Scan for the cell matching the given text and deliver its (x, y) coordinate at center. 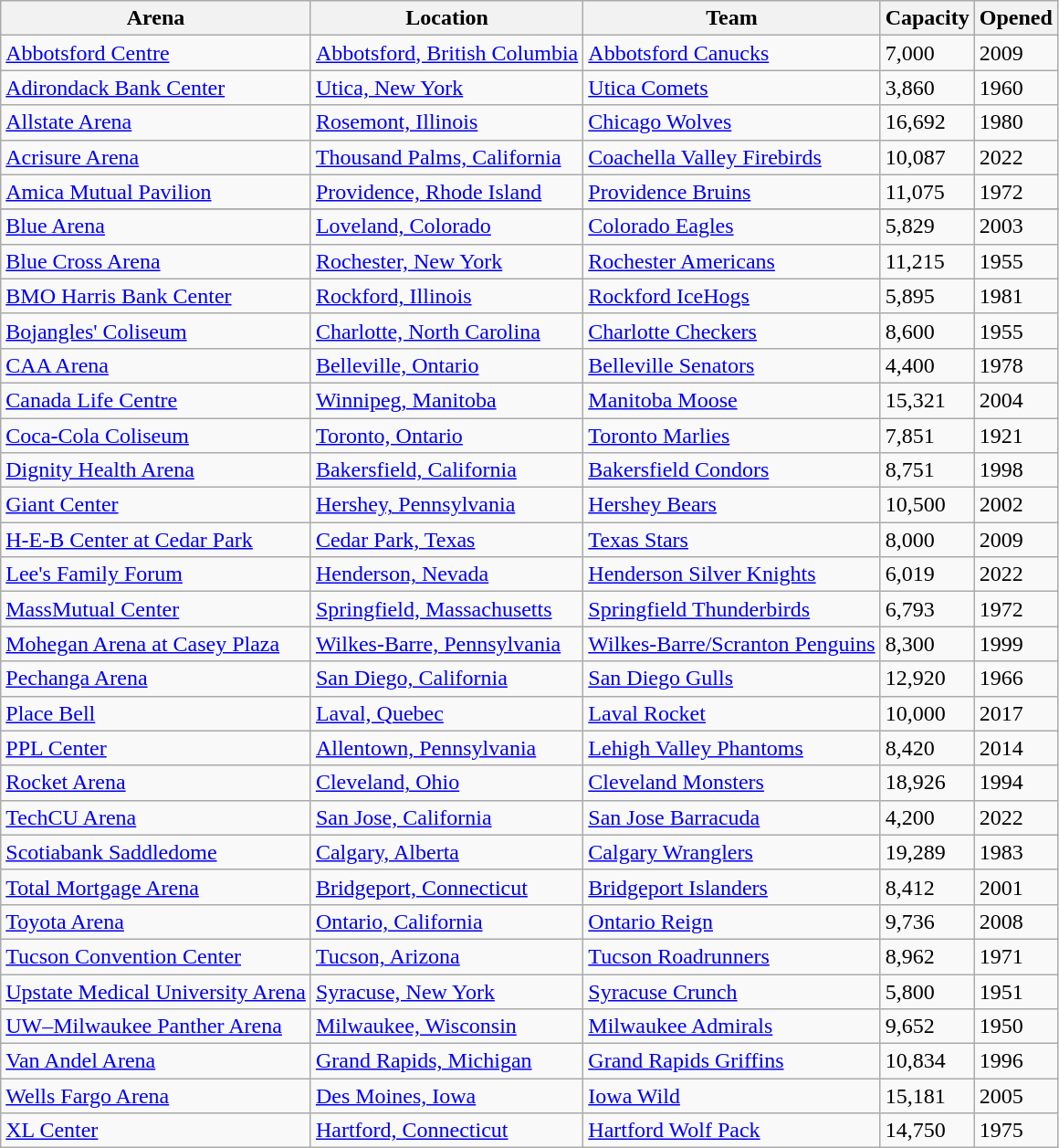
Toronto, Ontario (446, 436)
Henderson, Nevada (446, 574)
12,920 (928, 679)
Adirondack Bank Center (156, 88)
Cedar Park, Texas (446, 540)
Tucson, Arizona (446, 956)
Laval Rocket (732, 713)
H-E-B Center at Cedar Park (156, 540)
14,750 (928, 1131)
Rochester Americans (732, 261)
2005 (1015, 1096)
Laval, Quebec (446, 713)
Coca-Cola Coliseum (156, 436)
Allstate Arena (156, 122)
Dignity Health Arena (156, 470)
Rockford IceHogs (732, 296)
2014 (1015, 748)
Syracuse, New York (446, 991)
Abbotsford, British Columbia (446, 53)
Bridgeport Islanders (732, 887)
1999 (1015, 644)
Wells Fargo Arena (156, 1096)
15,181 (928, 1096)
Bakersfield, California (446, 470)
6,019 (928, 574)
Providence Bruins (732, 192)
Texas Stars (732, 540)
1980 (1015, 122)
1951 (1015, 991)
Thousand Palms, California (446, 157)
Arena (156, 18)
10,834 (928, 1061)
Pechanga Arena (156, 679)
TechCU Arena (156, 817)
San Diego, California (446, 679)
Blue Cross Arena (156, 261)
Des Moines, Iowa (446, 1096)
San Jose, California (446, 817)
Total Mortgage Arena (156, 887)
Calgary, Alberta (446, 852)
Allentown, Pennsylvania (446, 748)
8,600 (928, 331)
8,962 (928, 956)
15,321 (928, 400)
Springfield Thunderbirds (732, 609)
7,000 (928, 53)
4,200 (928, 817)
Opened (1015, 18)
Charlotte Checkers (732, 331)
Upstate Medical University Arena (156, 991)
5,895 (928, 296)
Milwaukee, Wisconsin (446, 1027)
8,751 (928, 470)
XL Center (156, 1131)
Blue Arena (156, 226)
19,289 (928, 852)
PPL Center (156, 748)
Iowa Wild (732, 1096)
Toronto Marlies (732, 436)
2004 (1015, 400)
Coachella Valley Firebirds (732, 157)
Ontario, California (446, 922)
Lee's Family Forum (156, 574)
Manitoba Moose (732, 400)
3,860 (928, 88)
2008 (1015, 922)
Belleville Senators (732, 365)
Canada Life Centre (156, 400)
11,075 (928, 192)
11,215 (928, 261)
Utica Comets (732, 88)
2003 (1015, 226)
Tucson Convention Center (156, 956)
10,500 (928, 505)
Abbotsford Centre (156, 53)
Cleveland, Ohio (446, 783)
5,829 (928, 226)
1981 (1015, 296)
Abbotsford Canucks (732, 53)
1983 (1015, 852)
8,300 (928, 644)
Loveland, Colorado (446, 226)
1996 (1015, 1061)
7,851 (928, 436)
Team (732, 18)
Bakersfield Condors (732, 470)
1994 (1015, 783)
18,926 (928, 783)
1998 (1015, 470)
16,692 (928, 122)
Chicago Wolves (732, 122)
BMO Harris Bank Center (156, 296)
Henderson Silver Knights (732, 574)
Belleville, Ontario (446, 365)
Ontario Reign (732, 922)
1975 (1015, 1131)
Syracuse Crunch (732, 991)
CAA Arena (156, 365)
Giant Center (156, 505)
10,087 (928, 157)
9,652 (928, 1027)
Rosemont, Illinois (446, 122)
Mohegan Arena at Casey Plaza (156, 644)
Grand Rapids Griffins (732, 1061)
Location (446, 18)
Grand Rapids, Michigan (446, 1061)
Charlotte, North Carolina (446, 331)
Rockford, Illinois (446, 296)
Toyota Arena (156, 922)
Tucson Roadrunners (732, 956)
Hartford, Connecticut (446, 1131)
2002 (1015, 505)
Wilkes-Barre/Scranton Penguins (732, 644)
1960 (1015, 88)
2017 (1015, 713)
Colorado Eagles (732, 226)
Bridgeport, Connecticut (446, 887)
Cleveland Monsters (732, 783)
Amica Mutual Pavilion (156, 192)
UW–Milwaukee Panther Arena (156, 1027)
1966 (1015, 679)
9,736 (928, 922)
2001 (1015, 887)
Bojangles' Coliseum (156, 331)
Springfield, Massachusetts (446, 609)
Hershey, Pennsylvania (446, 505)
San Diego Gulls (732, 679)
Rochester, New York (446, 261)
1921 (1015, 436)
Utica, New York (446, 88)
Lehigh Valley Phantoms (732, 748)
San Jose Barracuda (732, 817)
Wilkes-Barre, Pennsylvania (446, 644)
MassMutual Center (156, 609)
Winnipeg, Manitoba (446, 400)
1978 (1015, 365)
8,000 (928, 540)
Place Bell (156, 713)
5,800 (928, 991)
Rocket Arena (156, 783)
Hershey Bears (732, 505)
4,400 (928, 365)
Milwaukee Admirals (732, 1027)
Acrisure Arena (156, 157)
10,000 (928, 713)
1950 (1015, 1027)
6,793 (928, 609)
Calgary Wranglers (732, 852)
Hartford Wolf Pack (732, 1131)
Providence, Rhode Island (446, 192)
1971 (1015, 956)
Capacity (928, 18)
Van Andel Arena (156, 1061)
8,412 (928, 887)
Scotiabank Saddledome (156, 852)
8,420 (928, 748)
